Search for the cell housing the specified text and yield its [x, y] center coordinate. 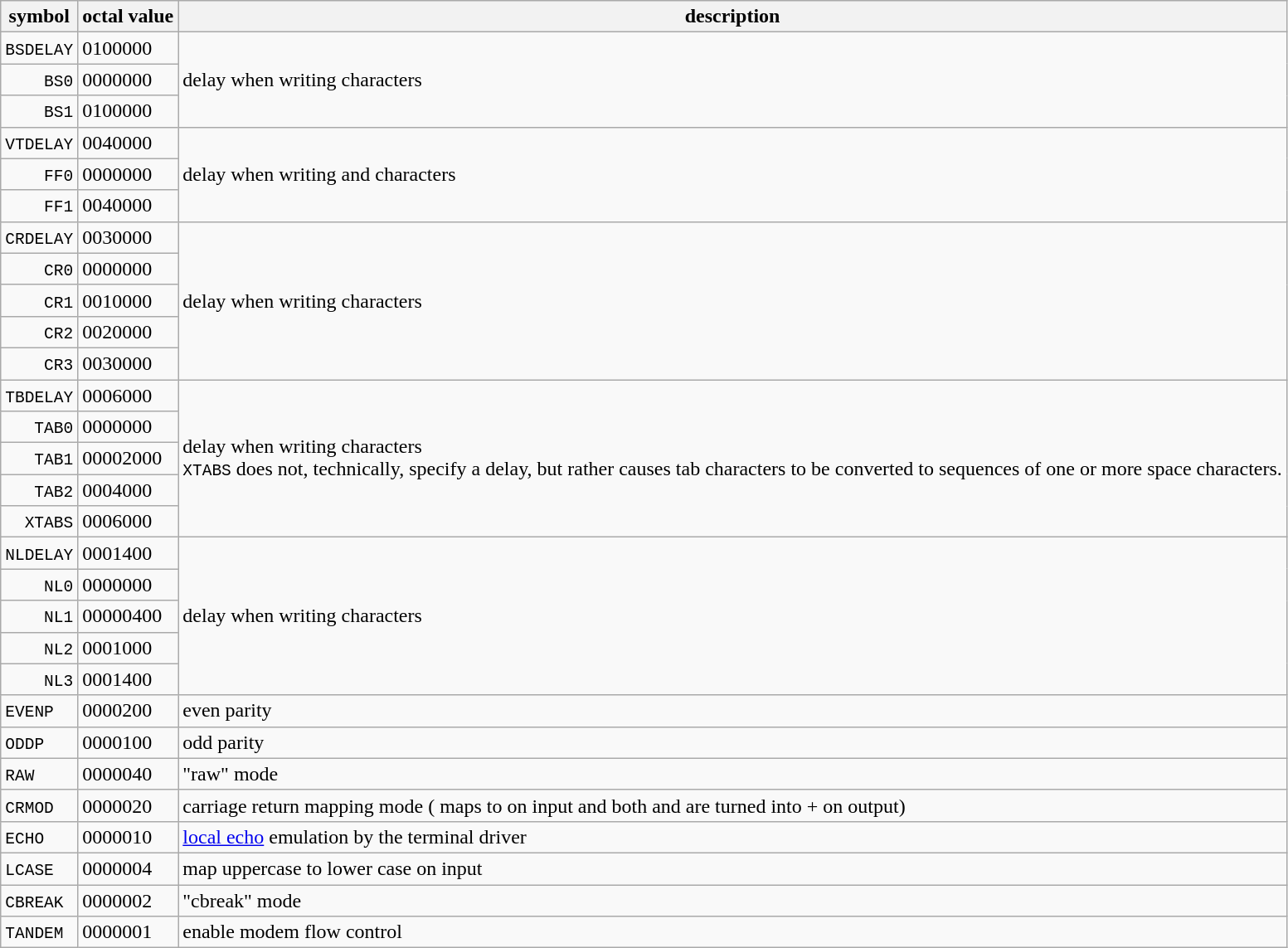
0000020 [128, 805]
NLDELAY [40, 553]
FF1 [40, 206]
CR3 [40, 363]
FF0 [40, 174]
0000040 [128, 774]
NL3 [40, 679]
"raw" mode [733, 774]
local echo emulation by the terminal driver [733, 837]
CR1 [40, 300]
description [733, 17]
NL2 [40, 648]
odd parity [733, 742]
CR0 [40, 269]
LCASE [40, 868]
XTABS [40, 522]
0001000 [128, 648]
ODDP [40, 742]
TAB1 [40, 459]
CR2 [40, 332]
TAB0 [40, 427]
delay when writing and characters [733, 174]
TAB2 [40, 490]
0000010 [128, 837]
0004000 [128, 490]
00002000 [128, 459]
0000002 [128, 900]
ECHO [40, 837]
0000200 [128, 711]
0020000 [128, 332]
0000100 [128, 742]
NL0 [40, 585]
BSDELAY [40, 48]
BS0 [40, 80]
enable modem flow control [733, 932]
00000400 [128, 616]
CRDELAY [40, 237]
even parity [733, 711]
RAW [40, 774]
0010000 [128, 300]
VTDELAY [40, 143]
octal value [128, 17]
CBREAK [40, 900]
carriage return mapping mode ( maps to on input and both and are turned into + on output) [733, 805]
"cbreak" mode [733, 900]
TANDEM [40, 932]
symbol [40, 17]
NL1 [40, 616]
BS1 [40, 111]
CRMOD [40, 805]
TBDELAY [40, 396]
0000001 [128, 932]
map uppercase to lower case on input [733, 868]
EVENP [40, 711]
0000004 [128, 868]
